Search for the cell housing the specified text and yield its [x, y] center coordinate. 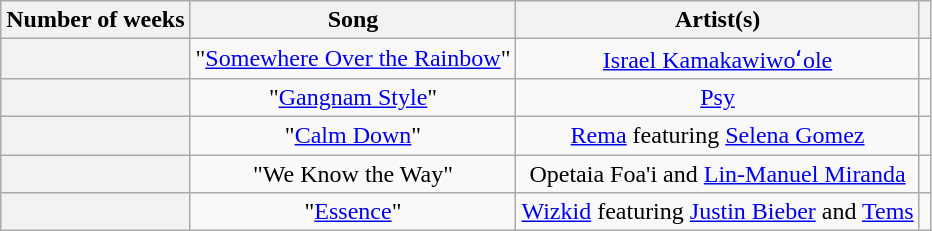
"Calm Down" [353, 135]
"We Know the Way" [353, 173]
Wizkid featuring Justin Bieber and Tems [718, 212]
Israel Kamakawiwoʻole [718, 59]
Psy [718, 97]
Rema featuring Selena Gomez [718, 135]
"Gangnam Style" [353, 97]
"Essence" [353, 212]
"Somewhere Over the Rainbow" [353, 59]
Number of weeks [96, 20]
Song [353, 20]
Opetaia Foa'i and Lin-Manuel Miranda [718, 173]
Artist(s) [718, 20]
